Identify which cell holds the provided text, then report its [X, Y] central coordinate. 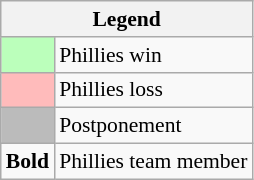
Postponement [153, 126]
Phillies win [153, 55]
Legend [127, 19]
Phillies loss [153, 90]
Phillies team member [153, 162]
Bold [28, 162]
